Find where the given text appears and provide that cell's center as [x, y] coordinate. 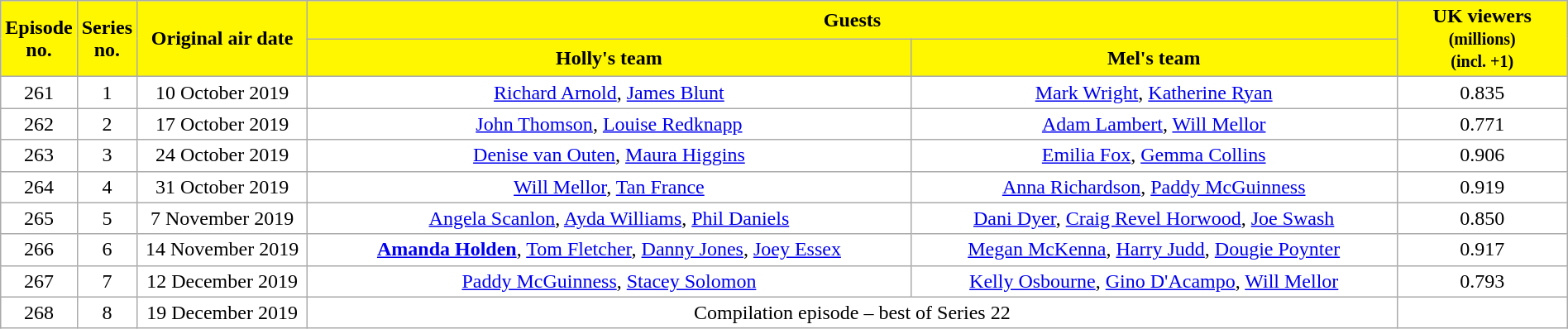
1 [107, 93]
Compilation episode – best of Series 22 [853, 312]
Dani Dyer, Craig Revel Horwood, Joe Swash [1154, 218]
2 [107, 124]
262 [39, 124]
UK viewers (millions)(incl. +1) [1482, 39]
6 [107, 250]
0.793 [1482, 281]
Emilia Fox, Gemma Collins [1154, 155]
12 December 2019 [222, 281]
Original air date [222, 39]
Guests [853, 20]
4 [107, 187]
Adam Lambert, Will Mellor [1154, 124]
268 [39, 312]
0.771 [1482, 124]
17 October 2019 [222, 124]
Paddy McGuinness, Stacey Solomon [610, 281]
Kelly Osbourne, Gino D'Acampo, Will Mellor [1154, 281]
John Thomson, Louise Redknapp [610, 124]
0.917 [1482, 250]
Richard Arnold, James Blunt [610, 93]
31 October 2019 [222, 187]
14 November 2019 [222, 250]
8 [107, 312]
0.835 [1482, 93]
24 October 2019 [222, 155]
Denise van Outen, Maura Higgins [610, 155]
Amanda Holden, Tom Fletcher, Danny Jones, Joey Essex [610, 250]
10 October 2019 [222, 93]
Episodeno. [39, 39]
Anna Richardson, Paddy McGuinness [1154, 187]
7 November 2019 [222, 218]
261 [39, 93]
265 [39, 218]
0.906 [1482, 155]
Seriesno. [107, 39]
267 [39, 281]
Will Mellor, Tan France [610, 187]
Angela Scanlon, Ayda Williams, Phil Daniels [610, 218]
19 December 2019 [222, 312]
5 [107, 218]
263 [39, 155]
0.850 [1482, 218]
266 [39, 250]
7 [107, 281]
0.919 [1482, 187]
Mark Wright, Katherine Ryan [1154, 93]
Mel's team [1154, 58]
Holly's team [610, 58]
Megan McKenna, Harry Judd, Dougie Poynter [1154, 250]
3 [107, 155]
264 [39, 187]
